Locate the cell with the specified text and output its [x, y] center coordinate. 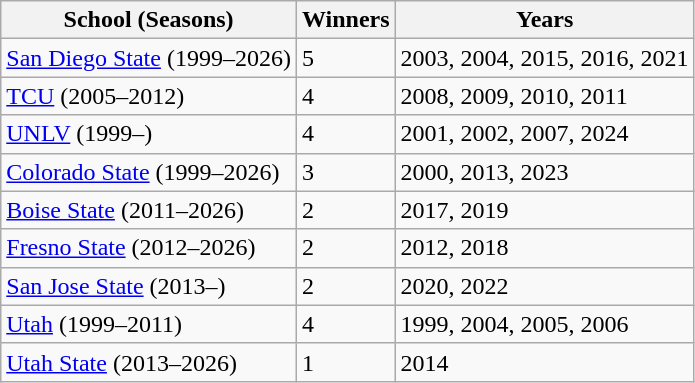
5 [346, 58]
San Diego State (1999–2026) [149, 58]
Fresno State (2012–2026) [149, 248]
1 [346, 362]
2012, 2018 [544, 248]
TCU (2005–2012) [149, 96]
2020, 2022 [544, 286]
2003, 2004, 2015, 2016, 2021 [544, 58]
2001, 2002, 2007, 2024 [544, 134]
2017, 2019 [544, 210]
1999, 2004, 2005, 2006 [544, 324]
Boise State (2011–2026) [149, 210]
Winners [346, 20]
Utah (1999–2011) [149, 324]
2000, 2013, 2023 [544, 172]
UNLV (1999–) [149, 134]
3 [346, 172]
Utah State (2013–2026) [149, 362]
Years [544, 20]
Colorado State (1999–2026) [149, 172]
2014 [544, 362]
School (Seasons) [149, 20]
2008, 2009, 2010, 2011 [544, 96]
San Jose State (2013–) [149, 286]
